Capture the cell that displays the provided text and extract its [x, y] central coordinate. 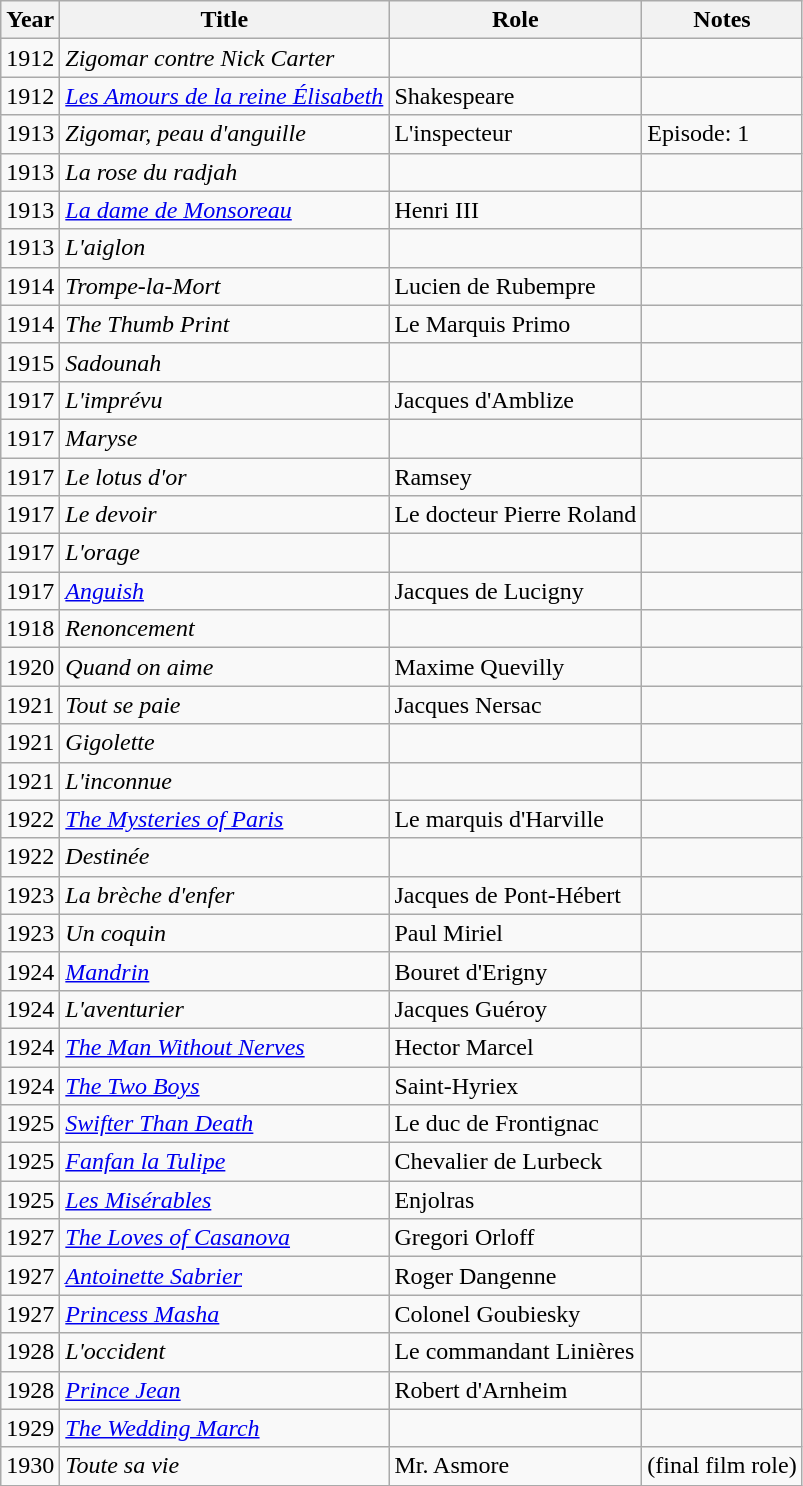
L'aventurier [224, 1009]
Jacques d'Amblize [516, 400]
Robert d'Arnheim [516, 1390]
The Thumb Print [224, 324]
La brèche d'enfer [224, 895]
Le lotus d'or [224, 477]
Notes [722, 20]
Le docteur Pierre Roland [516, 515]
Lucien de Rubempre [516, 286]
Gregori Orloff [516, 1238]
The Loves of Casanova [224, 1238]
Year [30, 20]
Le duc de Frontignac [516, 1124]
L'inspecteur [516, 134]
Saint-Hyriex [516, 1085]
Le marquis d'Harville [516, 819]
L'imprévu [224, 400]
Le Marquis Primo [516, 324]
Les Misérables [224, 1200]
Anguish [224, 591]
Enjolras [516, 1200]
La rose du radjah [224, 172]
1920 [30, 667]
Jacques Guéroy [516, 1009]
Renoncement [224, 629]
1915 [30, 362]
Maryse [224, 438]
The Man Without Nerves [224, 1047]
Les Amours de la reine Élisabeth [224, 96]
L'aiglon [224, 248]
Shakespeare [516, 96]
Un coquin [224, 933]
Le commandant Linières [516, 1352]
1918 [30, 629]
Chevalier de Lurbeck [516, 1162]
Mr. Asmore [516, 1466]
Maxime Quevilly [516, 667]
Title [224, 20]
Paul Miriel [516, 933]
Episode: 1 [722, 134]
Ramsey [516, 477]
L'inconnue [224, 781]
Gigolette [224, 743]
Role [516, 20]
Antoinette Sabrier [224, 1276]
Le devoir [224, 515]
Fanfan la Tulipe [224, 1162]
Jacques de Lucigny [516, 591]
La dame de Monsoreau [224, 210]
Swifter Than Death [224, 1124]
Hector Marcel [516, 1047]
Prince Jean [224, 1390]
Destinée [224, 857]
The Mysteries of Paris [224, 819]
Quand on aime [224, 667]
Bouret d'Erigny [516, 971]
Henri III [516, 210]
L'orage [224, 553]
Sadounah [224, 362]
Mandrin [224, 971]
Tout se paie [224, 705]
(final film role) [722, 1466]
1930 [30, 1466]
The Two Boys [224, 1085]
Jacques de Pont-Hébert [516, 895]
Zigomar, peau d'anguille [224, 134]
1929 [30, 1428]
The Wedding March [224, 1428]
Jacques Nersac [516, 705]
Roger Dangenne [516, 1276]
Princess Masha [224, 1314]
L'occident [224, 1352]
Trompe-la-Mort [224, 286]
Toute sa vie [224, 1466]
Colonel Goubiesky [516, 1314]
Zigomar contre Nick Carter [224, 58]
